Capture the cell that displays the provided text and extract its [X, Y] central coordinate. 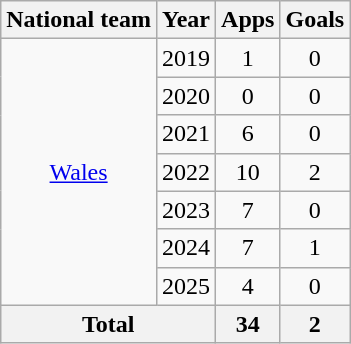
2023 [186, 210]
4 [248, 286]
2021 [186, 134]
Wales [79, 172]
2025 [186, 286]
2024 [186, 248]
Total [108, 324]
Year [186, 20]
2019 [186, 58]
34 [248, 324]
Goals [315, 20]
Apps [248, 20]
National team [79, 20]
2020 [186, 96]
2022 [186, 172]
6 [248, 134]
10 [248, 172]
